For the text-containing cell, return its midpoint in [x, y] coordinate format. 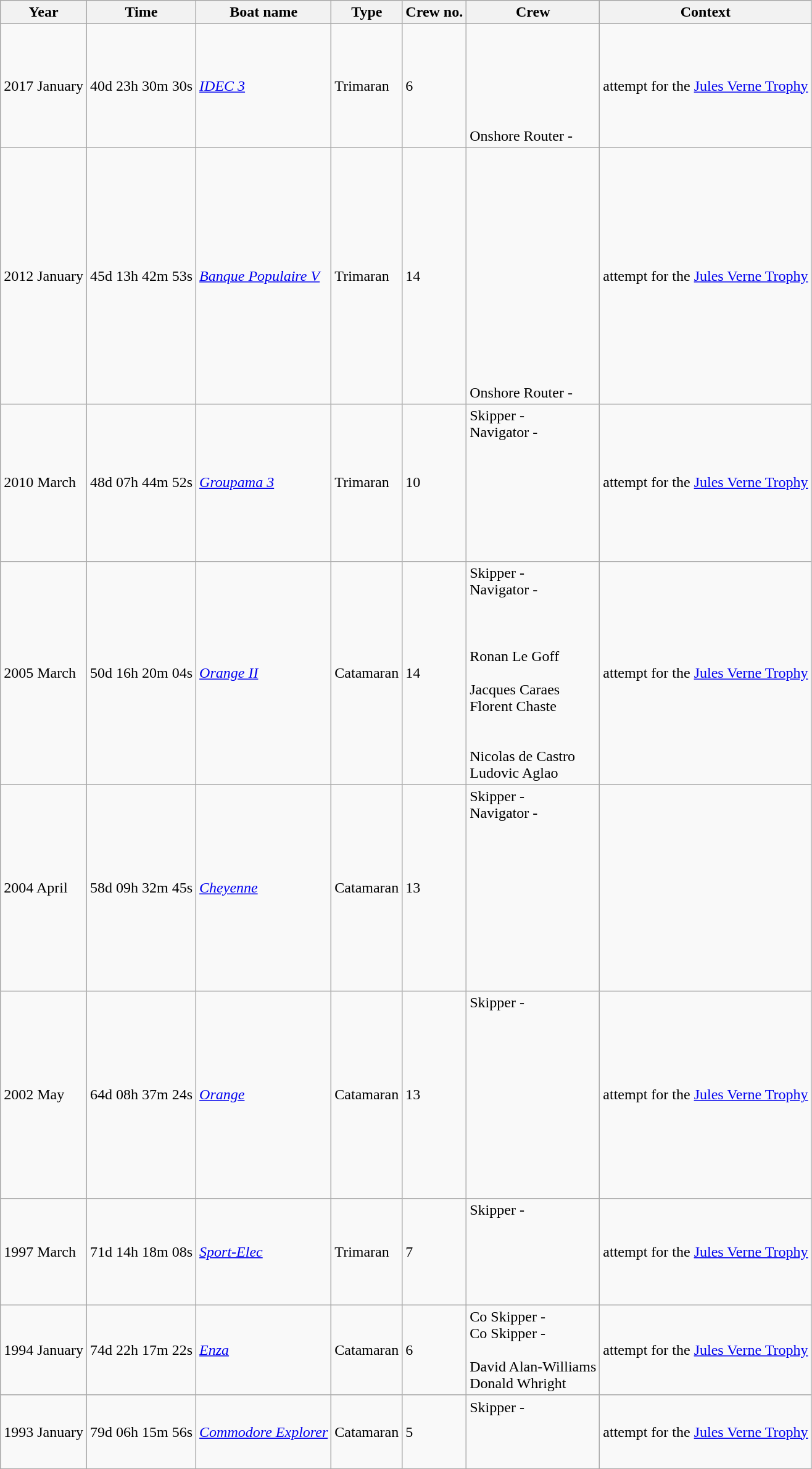
2017 January [44, 86]
Crew no. [434, 12]
50d 16h 20m 04s [141, 673]
2004 April [44, 888]
58d 09h 32m 45s [141, 888]
74d 22h 17m 22s [141, 1350]
Commodore Explorer [264, 1432]
Enza [264, 1350]
Cheyenne [264, 888]
Context [706, 12]
10 [434, 483]
Sport-Elec [264, 1252]
Year [44, 12]
Co Skipper - Co Skipper - David Alan-Williams Donald Whright [533, 1350]
1993 January [44, 1432]
IDEC 3 [264, 86]
71d 14h 18m 08s [141, 1252]
Time [141, 12]
Type [367, 12]
45d 13h 42m 53s [141, 276]
7 [434, 1252]
Boat name [264, 12]
48d 07h 44m 52s [141, 483]
Orange [264, 1095]
2010 March [44, 483]
2002 May [44, 1095]
79d 06h 15m 56s [141, 1432]
64d 08h 37m 24s [141, 1095]
Skipper - Navigator - Ronan Le Goff Jacques Caraes Florent Chaste Nicolas de Castro Ludovic Aglao [533, 673]
Orange II [264, 673]
2005 March [44, 673]
5 [434, 1432]
Crew [533, 12]
1997 March [44, 1252]
2012 January [44, 276]
1994 January [44, 1350]
40d 23h 30m 30s [141, 86]
Groupama 3 [264, 483]
Banque Populaire V [264, 276]
